Extract the (x, y) coordinate from the center of the cell holding the provided text.  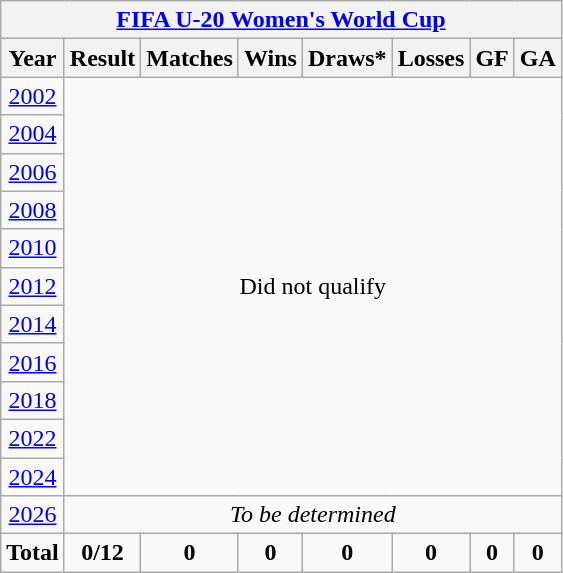
2004 (33, 134)
Result (102, 58)
2012 (33, 286)
2002 (33, 96)
2022 (33, 438)
FIFA U-20 Women's World Cup (282, 20)
0/12 (102, 553)
To be determined (312, 515)
GA (538, 58)
Year (33, 58)
Matches (190, 58)
Wins (270, 58)
2010 (33, 248)
GF (492, 58)
2026 (33, 515)
2008 (33, 210)
Draws* (347, 58)
2014 (33, 324)
2024 (33, 477)
Losses (431, 58)
Total (33, 553)
2016 (33, 362)
2018 (33, 400)
Did not qualify (312, 286)
2006 (33, 172)
